Determine the [x, y] coordinate at the center of the cell enclosing the given text.  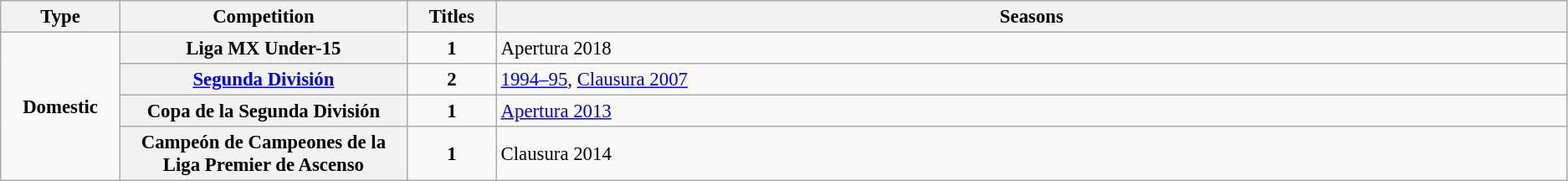
Apertura 2013 [1031, 111]
Competition [263, 17]
Seasons [1031, 17]
Segunda División [263, 80]
Liga MX Under-15 [263, 49]
Titles [452, 17]
Type [60, 17]
Campeón de Campeones de la Liga Premier de Ascenso [263, 154]
1994–95, Clausura 2007 [1031, 80]
2 [452, 80]
Copa de la Segunda División [263, 111]
Apertura 2018 [1031, 49]
Clausura 2014 [1031, 154]
Domestic [60, 107]
